Detect which cell encompasses the target text, then output its (x, y) center coordinate. 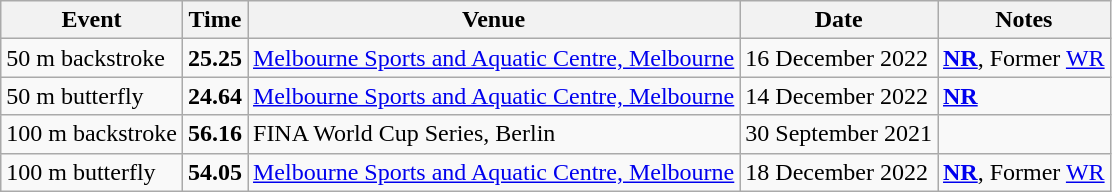
FINA World Cup Series, Berlin (494, 134)
50 m backstroke (92, 58)
NR (1024, 96)
14 December 2022 (839, 96)
25.25 (214, 58)
Event (92, 20)
Time (214, 20)
30 September 2021 (839, 134)
16 December 2022 (839, 58)
Date (839, 20)
100 m butterfly (92, 172)
50 m butterfly (92, 96)
54.05 (214, 172)
100 m backstroke (92, 134)
24.64 (214, 96)
Notes (1024, 20)
Venue (494, 20)
18 December 2022 (839, 172)
56.16 (214, 134)
